For the text-containing cell, return its midpoint in (x, y) coordinate format. 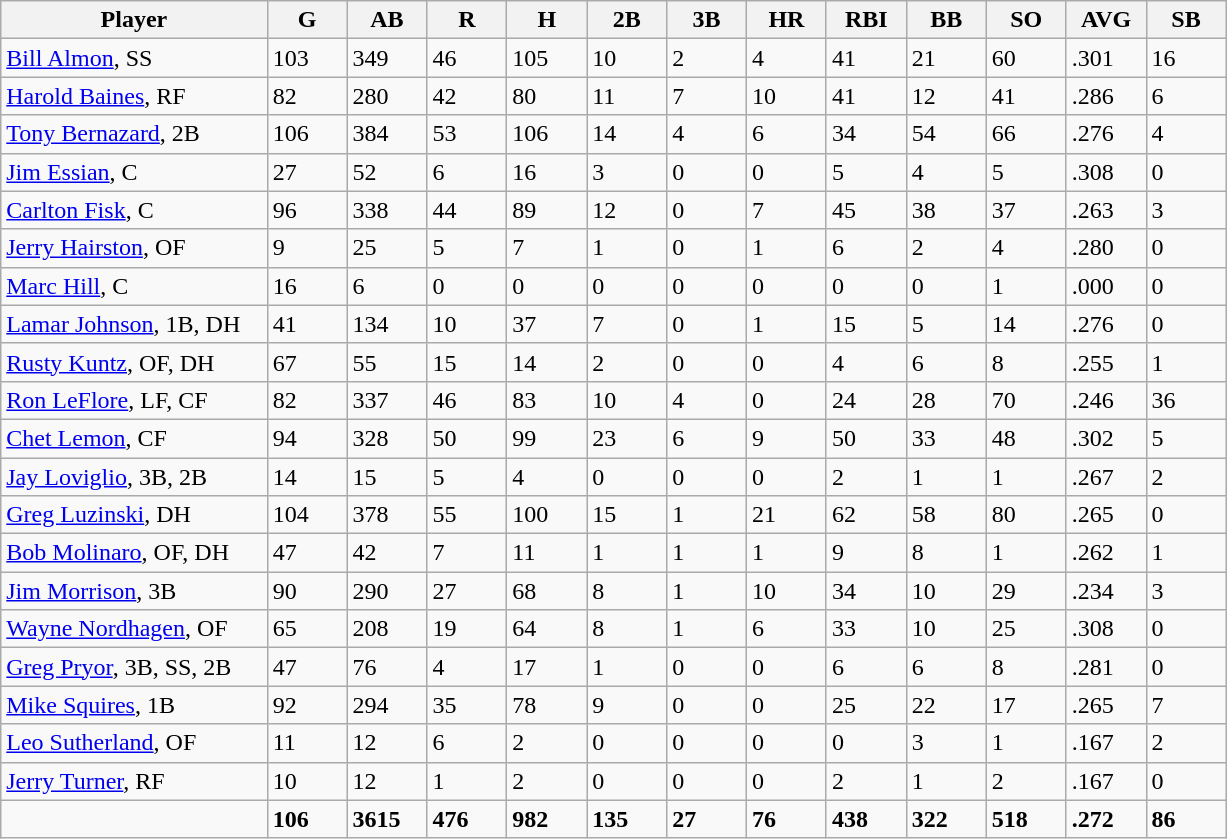
322 (946, 819)
.246 (1106, 400)
378 (387, 515)
.255 (1106, 362)
2B (627, 20)
23 (627, 438)
476 (467, 819)
68 (547, 591)
103 (307, 58)
135 (627, 819)
65 (307, 629)
Carlton Fisk, C (134, 210)
Chet Lemon, CF (134, 438)
.272 (1106, 819)
BB (946, 20)
Jerry Turner, RF (134, 781)
G (307, 20)
83 (547, 400)
Rusty Kuntz, OF, DH (134, 362)
38 (946, 210)
.262 (1106, 553)
36 (1186, 400)
.267 (1106, 477)
.234 (1106, 591)
44 (467, 210)
290 (387, 591)
294 (387, 705)
Jim Essian, C (134, 172)
.302 (1106, 438)
70 (1026, 400)
100 (547, 515)
3B (707, 20)
Marc Hill, C (134, 286)
.000 (1106, 286)
.286 (1106, 96)
AVG (1106, 20)
96 (307, 210)
104 (307, 515)
22 (946, 705)
AB (387, 20)
89 (547, 210)
60 (1026, 58)
Wayne Nordhagen, OF (134, 629)
62 (866, 515)
.301 (1106, 58)
Lamar Johnson, 1B, DH (134, 324)
52 (387, 172)
Ron LeFlore, LF, CF (134, 400)
RBI (866, 20)
280 (387, 96)
58 (946, 515)
105 (547, 58)
Jay Loviglio, 3B, 2B (134, 477)
35 (467, 705)
24 (866, 400)
338 (387, 210)
982 (547, 819)
78 (547, 705)
Mike Squires, 1B (134, 705)
Harold Baines, RF (134, 96)
.263 (1106, 210)
134 (387, 324)
54 (946, 134)
53 (467, 134)
337 (387, 400)
19 (467, 629)
92 (307, 705)
328 (387, 438)
518 (1026, 819)
Jerry Hairston, OF (134, 248)
99 (547, 438)
Tony Bernazard, 2B (134, 134)
R (467, 20)
90 (307, 591)
29 (1026, 591)
Player (134, 20)
94 (307, 438)
SO (1026, 20)
.281 (1106, 667)
Jim Morrison, 3B (134, 591)
67 (307, 362)
Bob Molinaro, OF, DH (134, 553)
208 (387, 629)
28 (946, 400)
.280 (1106, 248)
HR (787, 20)
3615 (387, 819)
Bill Almon, SS (134, 58)
349 (387, 58)
438 (866, 819)
Leo Sutherland, OF (134, 743)
48 (1026, 438)
H (547, 20)
66 (1026, 134)
Greg Pryor, 3B, SS, 2B (134, 667)
SB (1186, 20)
86 (1186, 819)
Greg Luzinski, DH (134, 515)
45 (866, 210)
384 (387, 134)
64 (547, 629)
